Output the [X, Y] coordinate of the center of the cell containing the given text.  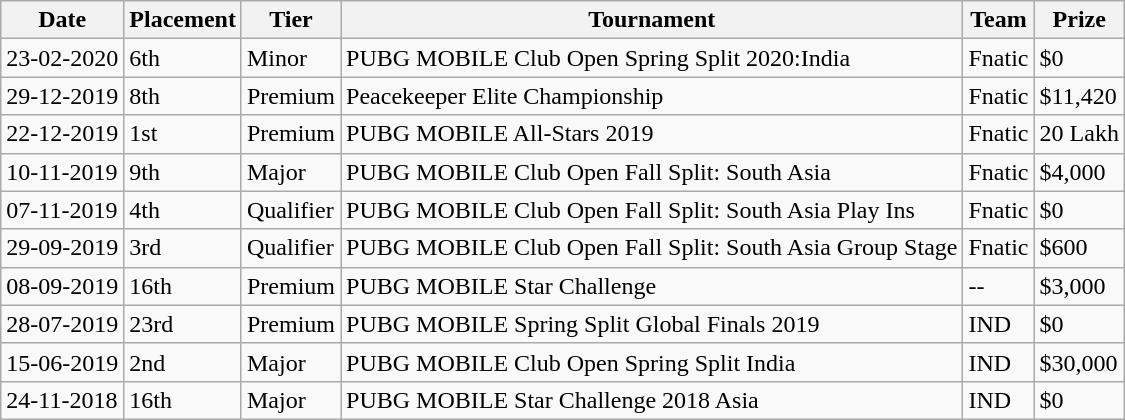
Prize [1079, 20]
$600 [1079, 248]
29-09-2019 [62, 248]
10-11-2019 [62, 172]
Peacekeeper Elite Championship [652, 96]
3rd [183, 248]
20 Lakh [1079, 134]
4th [183, 210]
PUBG MOBILE Club Open Fall Split: South Asia Group Stage [652, 248]
PUBG MOBILE All-Stars 2019 [652, 134]
PUBG MOBILE Club Open Fall Split: South Asia [652, 172]
23-02-2020 [62, 58]
Tier [290, 20]
$11,420 [1079, 96]
Date [62, 20]
$4,000 [1079, 172]
1st [183, 134]
07-11-2019 [62, 210]
22-12-2019 [62, 134]
8th [183, 96]
08-09-2019 [62, 286]
-- [998, 286]
Placement [183, 20]
$30,000 [1079, 362]
$3,000 [1079, 286]
PUBG MOBILE Club Open Spring Split 2020:India [652, 58]
PUBG MOBILE Star Challenge 2018 Asia [652, 400]
15-06-2019 [62, 362]
PUBG MOBILE Spring Split Global Finals 2019 [652, 324]
PUBG MOBILE Club Open Fall Split: South Asia Play Ins [652, 210]
28-07-2019 [62, 324]
29-12-2019 [62, 96]
PUBG MOBILE Club Open Spring Split India [652, 362]
Team [998, 20]
24-11-2018 [62, 400]
Tournament [652, 20]
9th [183, 172]
Minor [290, 58]
PUBG MOBILE Star Challenge [652, 286]
6th [183, 58]
23rd [183, 324]
2nd [183, 362]
